From the cell containing the given text, extract its center point as [X, Y] coordinate. 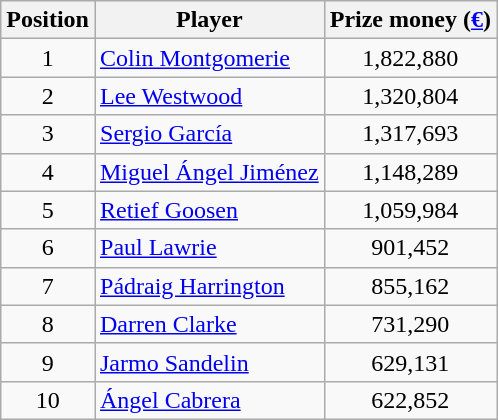
6 [48, 248]
731,290 [410, 324]
Miguel Ángel Jiménez [209, 172]
901,452 [410, 248]
Prize money (€) [410, 20]
Position [48, 20]
5 [48, 210]
Ángel Cabrera [209, 400]
629,131 [410, 362]
8 [48, 324]
Paul Lawrie [209, 248]
Colin Montgomerie [209, 58]
2 [48, 96]
Darren Clarke [209, 324]
1,822,880 [410, 58]
Jarmo Sandelin [209, 362]
Sergio García [209, 134]
7 [48, 286]
4 [48, 172]
1 [48, 58]
Retief Goosen [209, 210]
Lee Westwood [209, 96]
Pádraig Harrington [209, 286]
10 [48, 400]
1,320,804 [410, 96]
1,059,984 [410, 210]
Player [209, 20]
1,317,693 [410, 134]
855,162 [410, 286]
3 [48, 134]
622,852 [410, 400]
1,148,289 [410, 172]
9 [48, 362]
